From the cell containing the given text, extract its center point as [X, Y] coordinate. 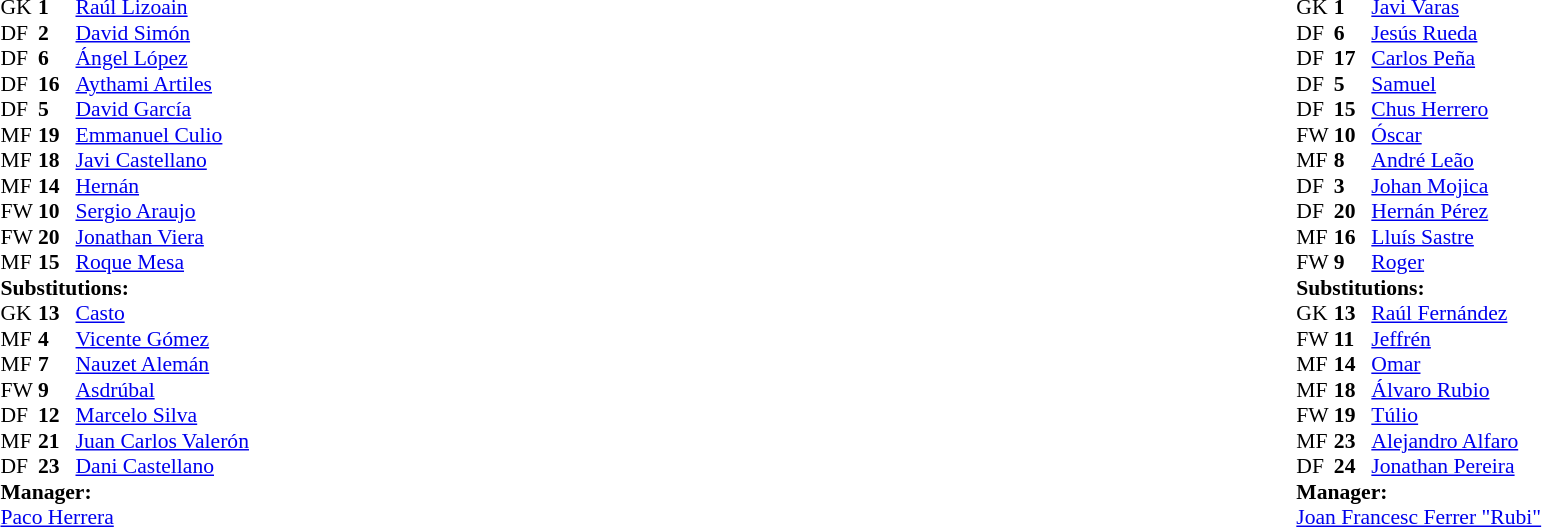
Roque Mesa [162, 263]
Hernán [162, 186]
Roger [1456, 263]
Túlio [1456, 415]
Samuel [1456, 84]
Hernán Pérez [1456, 211]
Asdrúbal [162, 390]
Óscar [1456, 135]
Juan Carlos Valerón [162, 441]
David García [162, 109]
Jesús Rueda [1456, 33]
3 [1353, 186]
2 [57, 33]
4 [57, 339]
7 [57, 365]
Raúl Fernández [1456, 313]
Marcelo Silva [162, 415]
Javi Castellano [162, 161]
Omar [1456, 365]
Álvaro Rubio [1456, 390]
Chus Herrero [1456, 109]
8 [1353, 161]
Ángel López [162, 59]
Lluís Sastre [1456, 237]
Dani Castellano [162, 467]
Sergio Araujo [162, 211]
Jeffrén [1456, 339]
17 [1353, 59]
Jonathan Pereira [1456, 467]
Nauzet Alemán [162, 365]
Alejandro Alfaro [1456, 441]
24 [1353, 467]
Jonathan Viera [162, 237]
21 [57, 441]
David Simón [162, 33]
Casto [162, 313]
12 [57, 415]
Emmanuel Culio [162, 135]
Vicente Gómez [162, 339]
Carlos Peña [1456, 59]
11 [1353, 339]
André Leão [1456, 161]
Johan Mojica [1456, 186]
Aythami Artiles [162, 84]
